Provide the (x, y) coordinate of the cell's center where the given text is located.  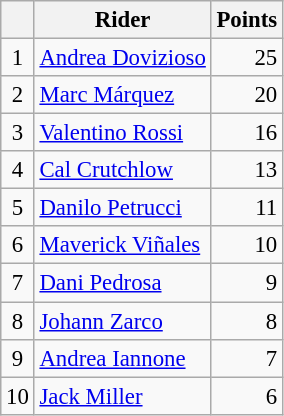
11 (246, 208)
Dani Pedrosa (122, 283)
16 (246, 133)
2 (18, 95)
5 (18, 208)
3 (18, 133)
Andrea Dovizioso (122, 58)
20 (246, 95)
13 (246, 170)
Valentino Rossi (122, 133)
Johann Zarco (122, 321)
Jack Miller (122, 396)
Cal Crutchlow (122, 170)
Maverick Viñales (122, 245)
Marc Márquez (122, 95)
Danilo Petrucci (122, 208)
4 (18, 170)
Points (246, 20)
25 (246, 58)
1 (18, 58)
Andrea Iannone (122, 358)
Rider (122, 20)
